Find where the given text appears and provide that cell's center as (X, Y) coordinate. 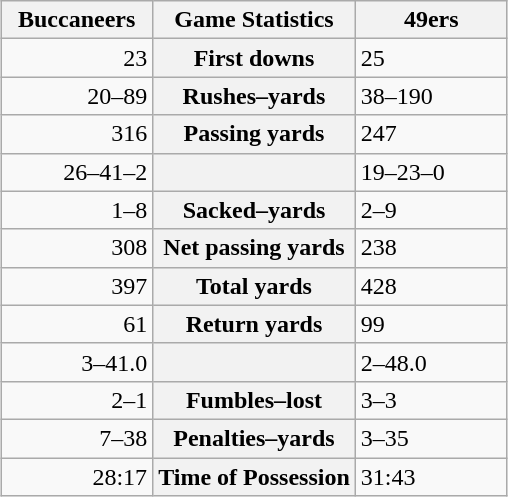
2–9 (431, 210)
Passing yards (254, 134)
23 (77, 58)
308 (77, 248)
247 (431, 134)
26–41–2 (77, 172)
Net passing yards (254, 248)
Time of Possession (254, 477)
Fumbles–lost (254, 400)
7–38 (77, 438)
Sacked–yards (254, 210)
Rushes–yards (254, 96)
2–1 (77, 400)
First downs (254, 58)
20–89 (77, 96)
Return yards (254, 324)
99 (431, 324)
238 (431, 248)
428 (431, 286)
3–41.0 (77, 362)
31:43 (431, 477)
3–3 (431, 400)
3–35 (431, 438)
19–23–0 (431, 172)
Penalties–yards (254, 438)
397 (77, 286)
316 (77, 134)
Game Statistics (254, 20)
49ers (431, 20)
Total yards (254, 286)
38–190 (431, 96)
Buccaneers (77, 20)
61 (77, 324)
1–8 (77, 210)
2–48.0 (431, 362)
28:17 (77, 477)
25 (431, 58)
